Determine the [X, Y] coordinate at the center of the cell enclosing the given text.  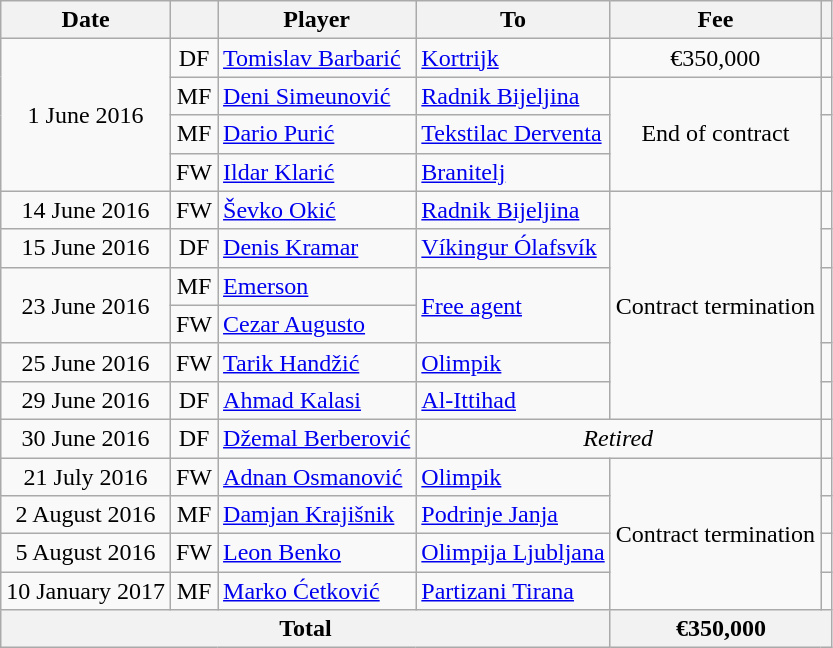
25 June 2016 [86, 362]
Tomislav Barbarić [317, 58]
Denis Kramar [317, 248]
To [513, 20]
Emerson [317, 286]
End of contract [715, 134]
Olimpija Ljubljana [513, 553]
Retired [618, 438]
2 August 2016 [86, 515]
Branitelj [513, 172]
Ševko Okić [317, 210]
14 June 2016 [86, 210]
Džemal Berberović [317, 438]
Cezar Augusto [317, 324]
Ahmad Kalasi [317, 400]
Leon Benko [317, 553]
Ildar Klarić [317, 172]
Date [86, 20]
Adnan Osmanović [317, 477]
Kortrijk [513, 58]
Tarik Handžić [317, 362]
15 June 2016 [86, 248]
1 June 2016 [86, 115]
Deni Simeunović [317, 96]
23 June 2016 [86, 305]
10 January 2017 [86, 591]
Fee [715, 20]
Damjan Krajišnik [317, 515]
Al-Ittihad [513, 400]
5 August 2016 [86, 553]
Total [306, 629]
Free agent [513, 305]
Víkingur Ólafsvík [513, 248]
30 June 2016 [86, 438]
Tekstilac Derventa [513, 134]
29 June 2016 [86, 400]
21 July 2016 [86, 477]
Partizani Tirana [513, 591]
Player [317, 20]
Dario Purić [317, 134]
Marko Ćetković [317, 591]
Podrinje Janja [513, 515]
